Provide the (X, Y) coordinate of the cell's center where the given text is located.  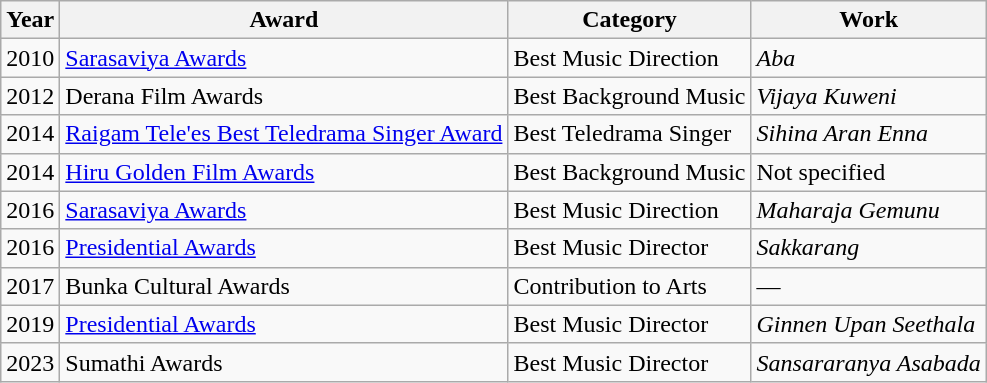
2010 (30, 58)
Vijaya Kuweni (868, 96)
Derana Film Awards (284, 96)
2017 (30, 286)
Year (30, 20)
2023 (30, 362)
Not specified (868, 172)
Award (284, 20)
Maharaja Gemunu (868, 210)
Category (630, 20)
2012 (30, 96)
Raigam Tele'es Best Teledrama Singer Award (284, 134)
Ginnen Upan Seethala (868, 324)
Best Teledrama Singer (630, 134)
Work (868, 20)
Contribution to Arts (630, 286)
Hiru Golden Film Awards (284, 172)
Sakkarang (868, 248)
— (868, 286)
Sansararanya Asabada (868, 362)
2019 (30, 324)
Sumathi Awards (284, 362)
Bunka Cultural Awards (284, 286)
Aba (868, 58)
Sihina Aran Enna (868, 134)
